Return the (x, y) coordinate for the center point of the cell that contains the specified text.  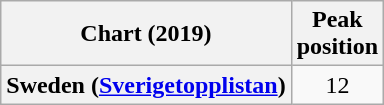
12 (337, 85)
Sweden (Sverigetopplistan) (146, 85)
Peak position (337, 34)
Chart (2019) (146, 34)
